Determine the (x, y) coordinate at the center of the cell enclosing the given text.  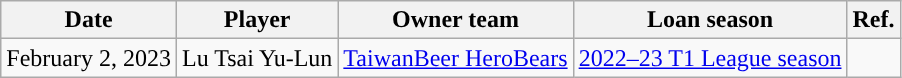
Lu Tsai Yu-Lun (256, 58)
Ref. (874, 20)
2022–23 T1 League season (710, 58)
Loan season (710, 20)
Player (256, 20)
Date (89, 20)
TaiwanBeer HeroBears (456, 58)
Owner team (456, 20)
February 2, 2023 (89, 58)
